Return (x, y) of the center of cell containing provided text 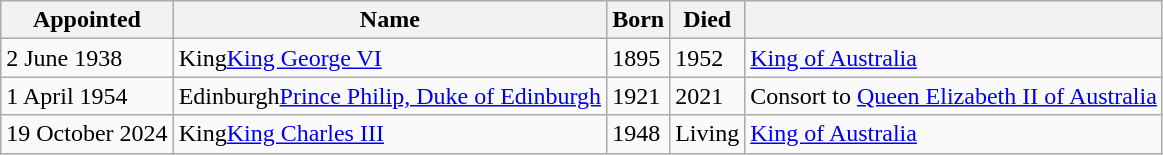
Appointed (87, 20)
Born (638, 20)
19 October 2024 (87, 134)
1895 (638, 58)
EdinburghPrince Philip, Duke of Edinburgh (390, 96)
Name (390, 20)
Died (708, 20)
1 April 1954 (87, 96)
1952 (708, 58)
Living (708, 134)
2021 (708, 96)
KingKing Charles III (390, 134)
1921 (638, 96)
KingKing George VI (390, 58)
2 June 1938 (87, 58)
Consort to Queen Elizabeth II of Australia (954, 96)
1948 (638, 134)
